Identify which cell holds the provided text, then report its (x, y) central coordinate. 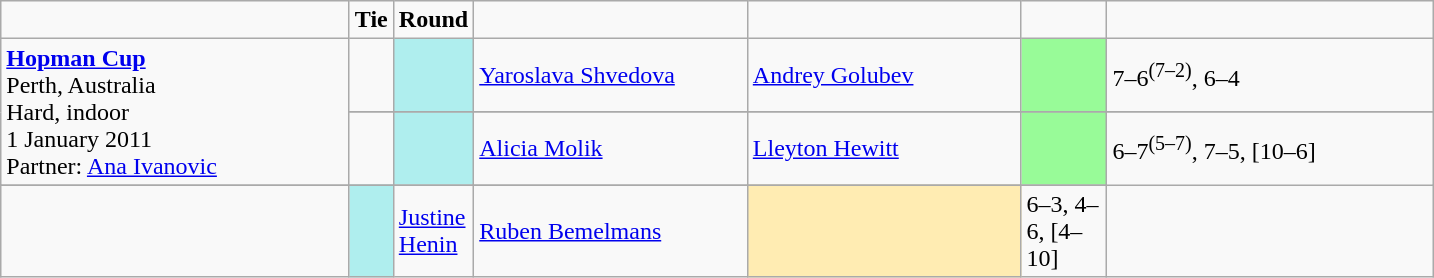
Yaroslava Shvedova (611, 76)
Lleyton Hewitt (884, 148)
Hopman Cup Perth, Australia Hard, indoor 1 January 2011Partner: Ana Ivanovic (176, 112)
Andrey Golubev (884, 76)
Alicia Molik (611, 148)
Ruben Bemelmans (611, 231)
7–6(7–2), 6–4 (1270, 76)
6–7(5–7), 7–5, [10–6] (1270, 148)
Tie (371, 20)
6–3, 4–6, [4–10] (1064, 231)
Justine Henin (433, 231)
Round (433, 20)
